Locate the cell with the specified text and output its (x, y) center coordinate. 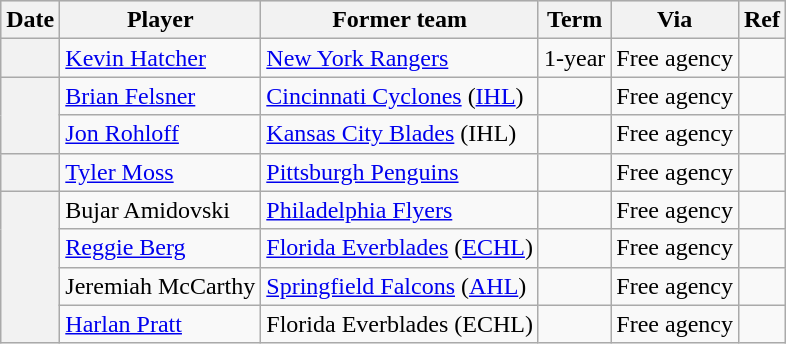
Jeremiah McCarthy (160, 286)
Pittsburgh Penguins (400, 172)
Player (160, 20)
Jon Rohloff (160, 134)
Kansas City Blades (IHL) (400, 134)
Philadelphia Flyers (400, 210)
Reggie Berg (160, 248)
Kevin Hatcher (160, 58)
Former team (400, 20)
Harlan Pratt (160, 324)
Bujar Amidovski (160, 210)
1-year (574, 58)
Cincinnati Cyclones (IHL) (400, 96)
Ref (762, 20)
Term (574, 20)
Brian Felsner (160, 96)
Date (30, 20)
New York Rangers (400, 58)
Tyler Moss (160, 172)
Via (675, 20)
Springfield Falcons (AHL) (400, 286)
